Detect which cell encompasses the target text, then output its (x, y) center coordinate. 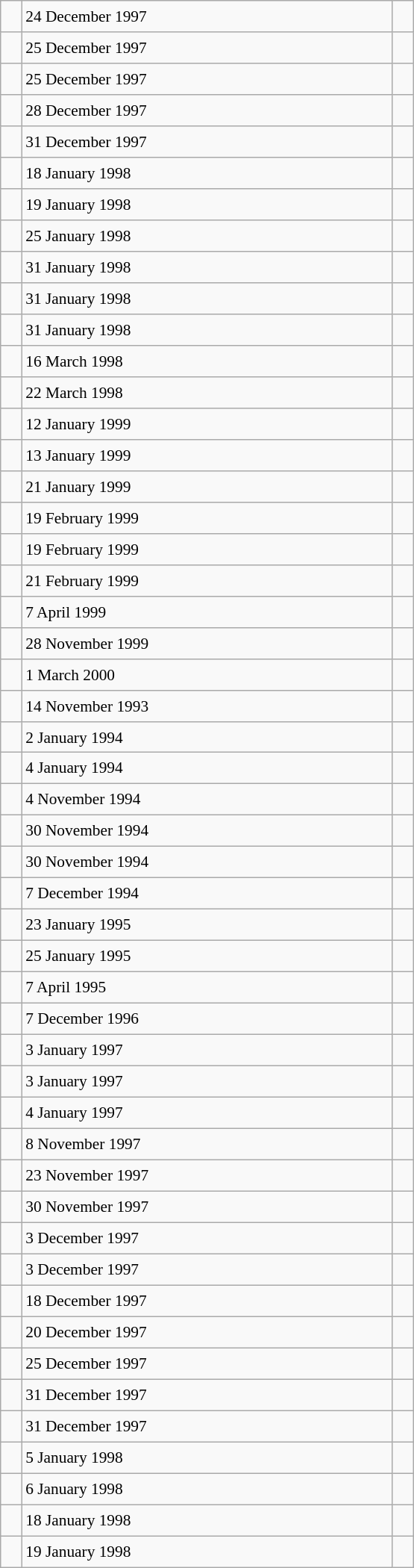
7 December 1996 (207, 1019)
21 January 1999 (207, 486)
4 November 1994 (207, 800)
6 January 1998 (207, 1489)
14 November 1993 (207, 706)
8 November 1997 (207, 1144)
28 December 1997 (207, 111)
23 January 1995 (207, 925)
24 December 1997 (207, 16)
23 November 1997 (207, 1175)
21 February 1999 (207, 580)
7 April 1999 (207, 612)
18 December 1997 (207, 1301)
7 April 1995 (207, 988)
12 January 1999 (207, 423)
5 January 1998 (207, 1457)
25 January 1998 (207, 236)
16 March 1998 (207, 361)
4 January 1997 (207, 1113)
20 December 1997 (207, 1332)
1 March 2000 (207, 674)
30 November 1997 (207, 1207)
4 January 1994 (207, 768)
22 March 1998 (207, 393)
28 November 1999 (207, 643)
2 January 1994 (207, 737)
7 December 1994 (207, 894)
25 January 1995 (207, 956)
13 January 1999 (207, 455)
